Search for the cell housing the specified text and yield its [x, y] center coordinate. 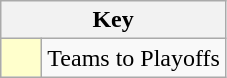
Teams to Playoffs [134, 58]
Key [114, 20]
